Output the [x, y] coordinate of the center of the cell containing the given text.  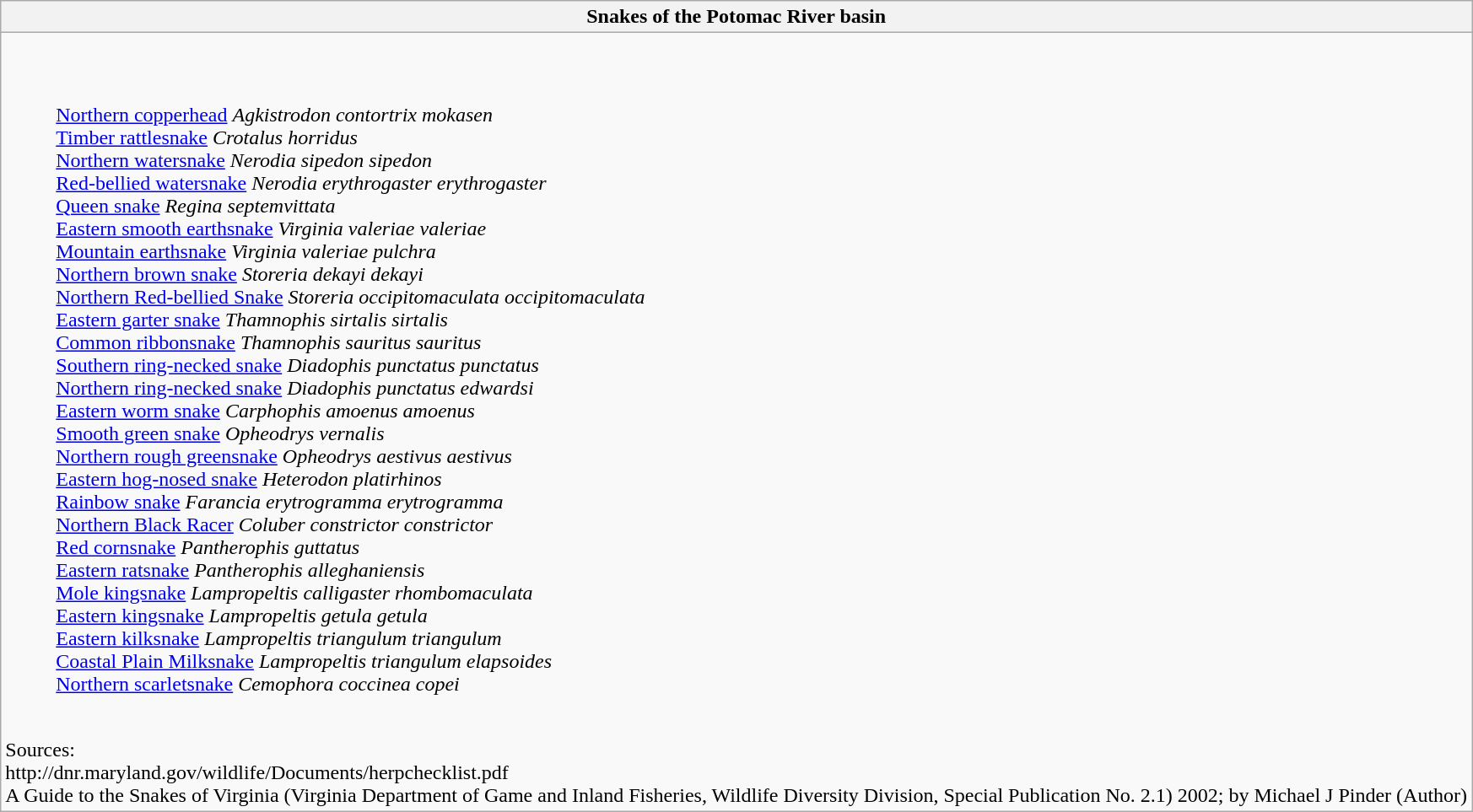
Snakes of the Potomac River basin [736, 17]
